Extract the [X, Y] coordinate from the center of the cell holding the provided text.  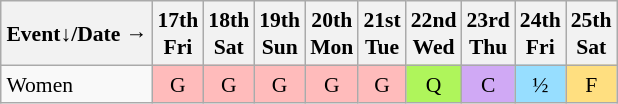
18thSat [228, 33]
Women [76, 84]
½ [540, 84]
F [592, 84]
17thFri [178, 33]
20thMon [332, 33]
25thSat [592, 33]
C [488, 84]
23rdThu [488, 33]
21stTue [382, 33]
24thFri [540, 33]
Q [434, 84]
22ndWed [434, 33]
19thSun [280, 33]
Event↓/Date → [76, 33]
